Return the [x, y] coordinate for the center point of the cell that contains the specified text.  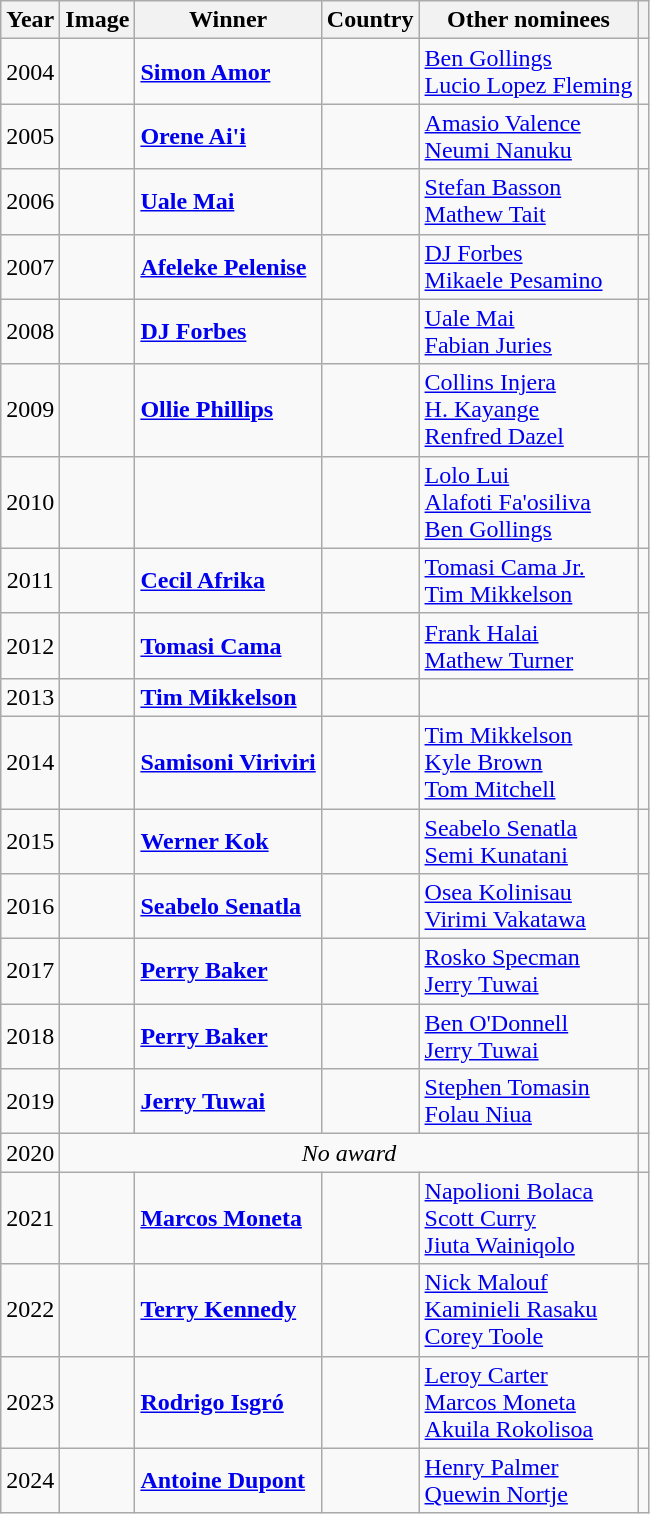
Stefan Basson Mathew Tait [528, 202]
2015 [30, 840]
Amasio Valence Neumi Nanuku [528, 136]
Cecil Afrika [228, 580]
2008 [30, 332]
Uale Mai [228, 202]
Winner [228, 20]
2009 [30, 410]
Osea Kolinisau Virimi Vakatawa [528, 906]
Rosko Specman Jerry Tuwai [528, 972]
Ben O'Donnell Jerry Tuwai [528, 1036]
2004 [30, 72]
2022 [30, 1310]
Tomasi Cama Jr. Tim Mikkelson [528, 580]
Collins Injera H. Kayange Renfred Dazel [528, 410]
DJ Forbes Mikaele Pesamino [528, 266]
Napolioni Bolaca Scott Curry Jiuta Wainiqolo [528, 1218]
Nick Malouf Kaminieli Rasaku Corey Toole [528, 1310]
Year [30, 20]
2006 [30, 202]
Tomasi Cama [228, 646]
Marcos Moneta [228, 1218]
2017 [30, 972]
Leroy Carter Marcos Moneta Akuila Rokolisoa [528, 1402]
Afeleke Pelenise [228, 266]
Other nominees [528, 20]
Seabelo Senatla Semi Kunatani [528, 840]
Tim Mikkelson [228, 697]
No award [349, 1153]
2021 [30, 1218]
2011 [30, 580]
Rodrigo Isgró [228, 1402]
Samisoni Viriviri [228, 762]
2020 [30, 1153]
Tim Mikkelson Kyle Brown Tom Mitchell [528, 762]
2012 [30, 646]
Jerry Tuwai [228, 1102]
2005 [30, 136]
Werner Kok [228, 840]
2010 [30, 502]
Lolo Lui Alafoti Fa'osiliva Ben Gollings [528, 502]
Terry Kennedy [228, 1310]
2019 [30, 1102]
2023 [30, 1402]
Seabelo Senatla [228, 906]
2014 [30, 762]
Uale Mai Fabian Juries [528, 332]
DJ Forbes [228, 332]
2024 [30, 1480]
Simon Amor [228, 72]
Henry Palmer Quewin Nortje [528, 1480]
Antoine Dupont [228, 1480]
2007 [30, 266]
Ben Gollings Lucio Lopez Fleming [528, 72]
Country [370, 20]
Stephen Tomasin Folau Niua [528, 1102]
Orene Ai'i [228, 136]
2013 [30, 697]
Frank Halai Mathew Turner [528, 646]
Ollie Phillips [228, 410]
2018 [30, 1036]
Image [98, 20]
2016 [30, 906]
